Determine the [x, y] coordinate at the center of the cell enclosing the given text.  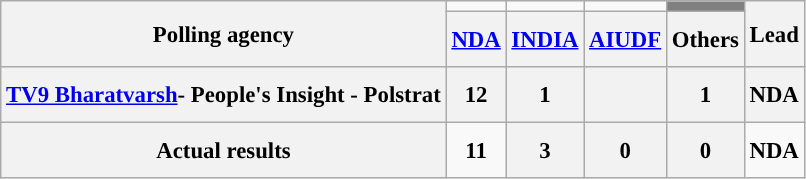
INDIA [545, 40]
11 [476, 151]
Actual results [224, 151]
Lead [774, 34]
12 [476, 95]
3 [545, 151]
Polling agency [224, 34]
TV9 Bharatvarsh- People's Insight - Polstrat [224, 95]
Others [705, 40]
AIUDF [626, 40]
